Return the (x, y) coordinate for the center point of the cell that contains the specified text.  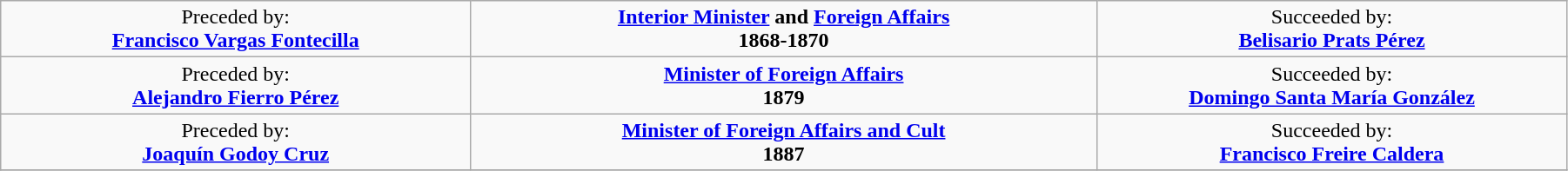
Preceded by:Francisco Vargas Fontecilla (236, 30)
Minister of Foreign Affairs1879 (784, 85)
Succeeded by:Francisco Freire Caldera (1332, 142)
Succeeded by:Belisario Prats Pérez (1332, 30)
Preceded by:Joaquín Godoy Cruz (236, 142)
Preceded by:Alejandro Fierro Pérez (236, 85)
Interior Minister and Foreign Affairs1868-1870 (784, 30)
Minister of Foreign Affairs and Cult1887 (784, 142)
Succeeded by:Domingo Santa María González (1332, 85)
